Detect which cell encompasses the target text, then output its (x, y) center coordinate. 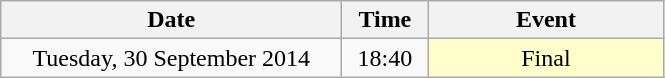
Final (546, 58)
Tuesday, 30 September 2014 (172, 58)
18:40 (385, 58)
Event (546, 20)
Time (385, 20)
Date (172, 20)
